Find where the given text appears and provide that cell's center as [X, Y] coordinate. 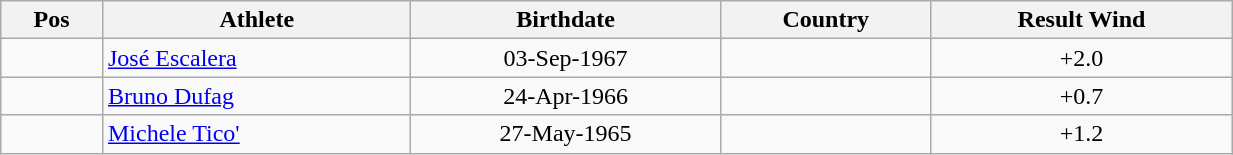
24-Apr-1966 [566, 96]
+1.2 [1081, 134]
+2.0 [1081, 58]
Result Wind [1081, 20]
Athlete [256, 20]
José Escalera [256, 58]
Birthdate [566, 20]
Country [826, 20]
+0.7 [1081, 96]
Pos [52, 20]
03-Sep-1967 [566, 58]
Michele Tico' [256, 134]
Bruno Dufag [256, 96]
27-May-1965 [566, 134]
